Capture the cell that displays the provided text and extract its [X, Y] central coordinate. 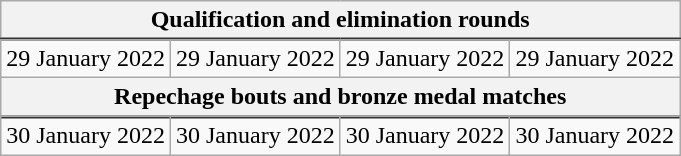
Repechage bouts and bronze medal matches [340, 98]
Qualification and elimination rounds [340, 20]
